For the text-containing cell, return its midpoint in (x, y) coordinate format. 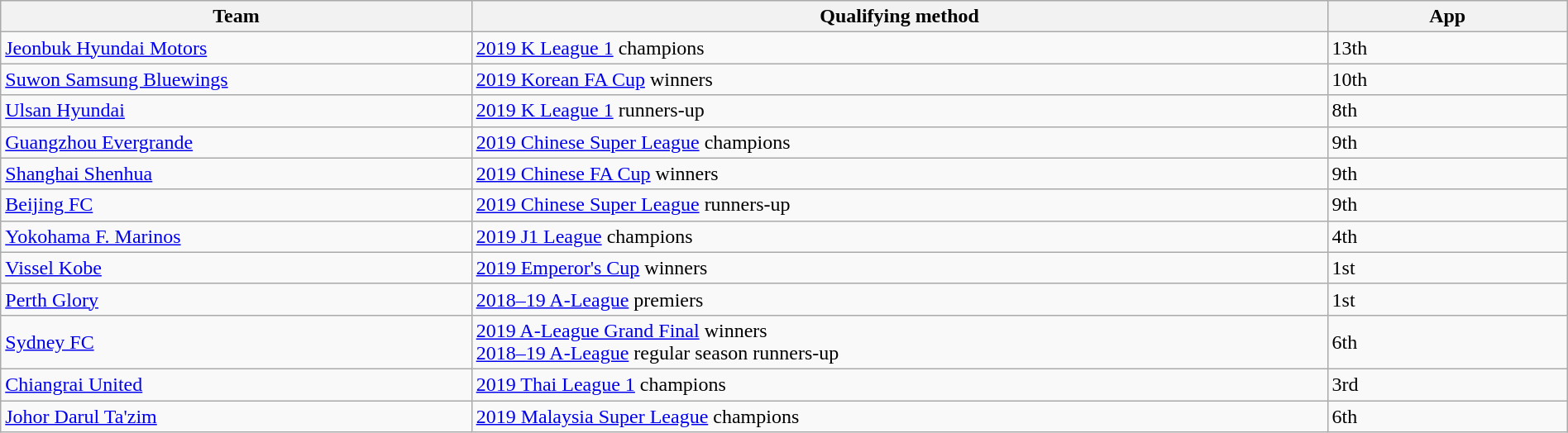
Johor Darul Ta'zim (237, 416)
Qualifying method (900, 17)
8th (1447, 111)
Perth Glory (237, 299)
10th (1447, 79)
13th (1447, 48)
2019 Chinese Super League runners-up (900, 205)
Suwon Samsung Bluewings (237, 79)
App (1447, 17)
2019 A-League Grand Final winners2018–19 A-League regular season runners-up (900, 342)
2019 J1 League champions (900, 236)
2019 Chinese Super League champions (900, 142)
2019 Malaysia Super League champions (900, 416)
2019 K League 1 champions (900, 48)
Ulsan Hyundai (237, 111)
4th (1447, 236)
2019 K League 1 runners-up (900, 111)
2019 Chinese FA Cup winners (900, 174)
Guangzhou Evergrande (237, 142)
Beijing FC (237, 205)
Jeonbuk Hyundai Motors (237, 48)
2019 Thai League 1 champions (900, 384)
Sydney FC (237, 342)
Yokohama F. Marinos (237, 236)
3rd (1447, 384)
2019 Korean FA Cup winners (900, 79)
Shanghai Shenhua (237, 174)
Vissel Kobe (237, 268)
Chiangrai United (237, 384)
2018–19 A-League premiers (900, 299)
2019 Emperor's Cup winners (900, 268)
Team (237, 17)
